Find where the given text appears and provide that cell's center as (X, Y) coordinate. 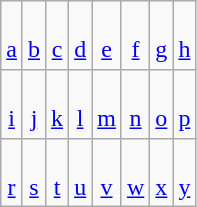
f (135, 36)
b (34, 36)
u (80, 172)
k (58, 104)
l (80, 104)
w (135, 172)
t (58, 172)
i (12, 104)
r (12, 172)
a (12, 36)
v (107, 172)
m (107, 104)
c (58, 36)
y (184, 172)
p (184, 104)
x (162, 172)
h (184, 36)
g (162, 36)
n (135, 104)
j (34, 104)
s (34, 172)
d (80, 36)
e (107, 36)
o (162, 104)
